Output the [x, y] coordinate of the center of the cell containing the given text.  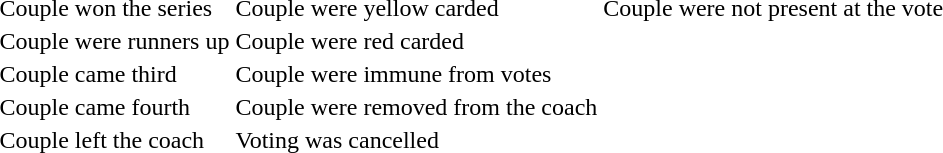
Couple were red carded [416, 41]
Couple were removed from the coach [416, 107]
Couple were immune from votes [416, 74]
